For the text-containing cell, return its midpoint in (X, Y) coordinate format. 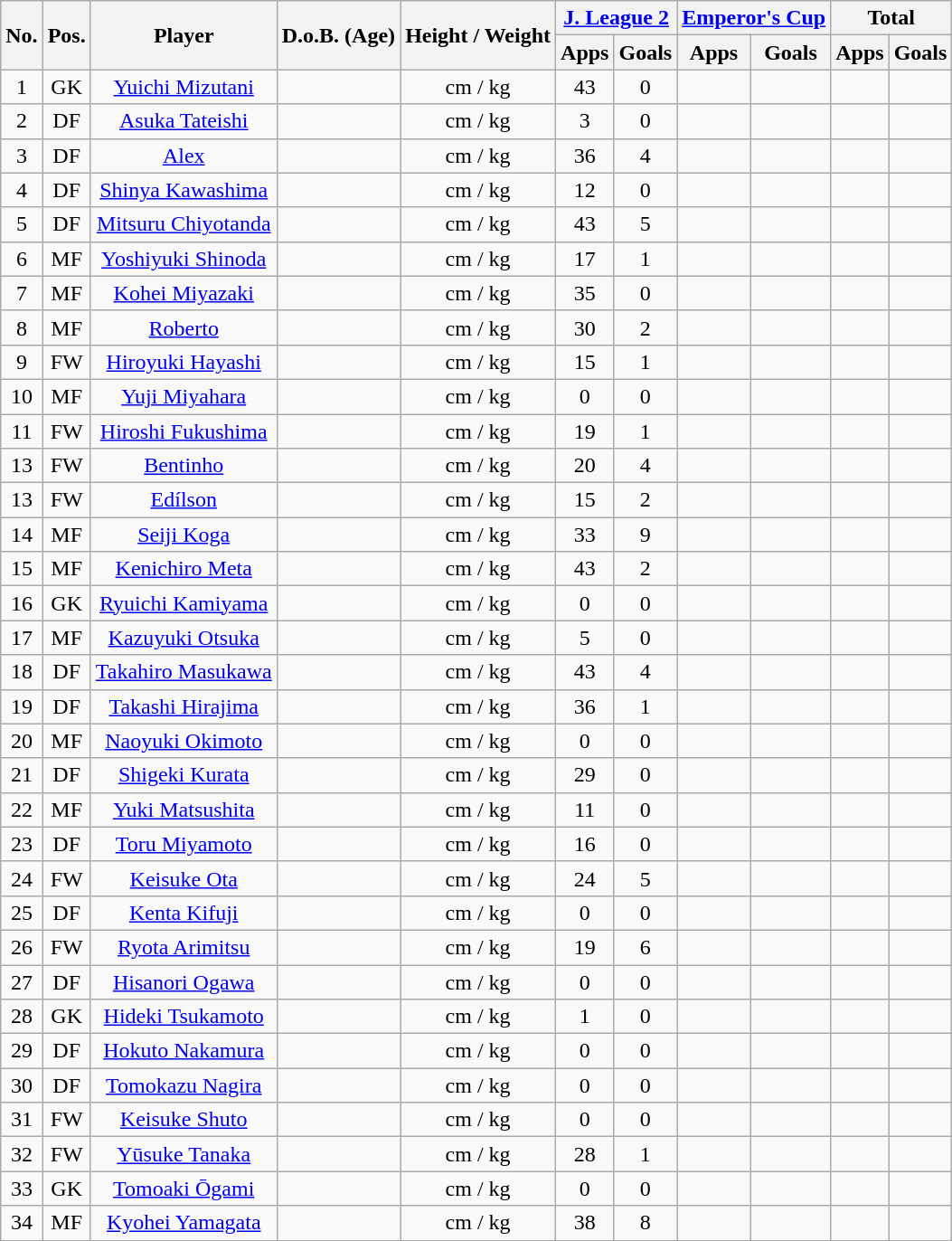
Ryuichi Kamiyama (184, 603)
D.o.B. (Age) (338, 35)
Total (891, 18)
18 (22, 672)
14 (22, 535)
Kenichiro Meta (184, 569)
Seiji Koga (184, 535)
J. League 2 (617, 18)
12 (585, 190)
Yoshiyuki Shinoda (184, 259)
Tomoaki Ōgami (184, 1189)
Yūsuke Tanaka (184, 1154)
Height / Weight (478, 35)
Toru Miyamoto (184, 844)
Pos. (67, 35)
Shigeki Kurata (184, 775)
Takahiro Masukawa (184, 672)
Yuji Miyahara (184, 396)
Shinya Kawashima (184, 190)
21 (22, 775)
Tomokazu Nagira (184, 1085)
Naoyuki Okimoto (184, 741)
Hiroshi Fukushima (184, 431)
Edílson (184, 500)
34 (22, 1223)
Bentinho (184, 466)
Hideki Tsukamoto (184, 1017)
31 (22, 1120)
27 (22, 981)
Hiroyuki Hayashi (184, 362)
Alex (184, 156)
Kazuyuki Otsuka (184, 638)
26 (22, 947)
22 (22, 810)
Hisanori Ogawa (184, 981)
Hokuto Nakamura (184, 1051)
Yuichi Mizutani (184, 87)
Asuka Tateishi (184, 121)
No. (22, 35)
23 (22, 844)
Keisuke Ota (184, 878)
38 (585, 1223)
Kyohei Yamagata (184, 1223)
10 (22, 396)
Mitsuru Chiyotanda (184, 224)
32 (22, 1154)
Kenta Kifuji (184, 913)
25 (22, 913)
7 (22, 293)
Ryota Arimitsu (184, 947)
Kohei Miyazaki (184, 293)
Emperor's Cup (754, 18)
Yuki Matsushita (184, 810)
Roberto (184, 327)
Player (184, 35)
35 (585, 293)
Takashi Hirajima (184, 706)
Keisuke Shuto (184, 1120)
